Return (X, Y) of the center of cell containing provided text 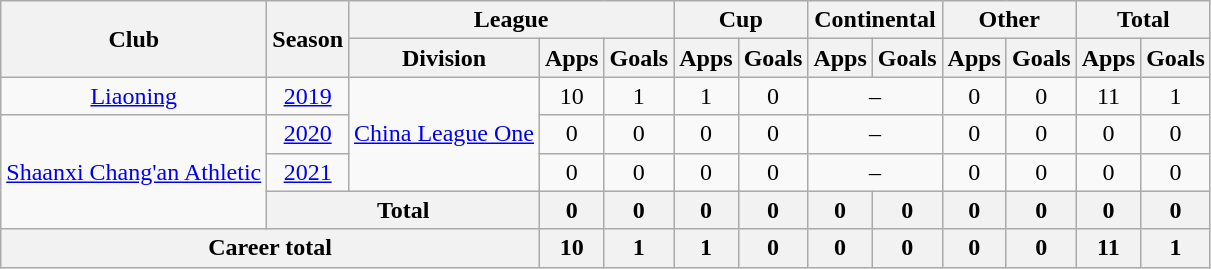
Cup (741, 20)
Continental (875, 20)
2021 (308, 172)
League (512, 20)
Season (308, 39)
Division (444, 58)
Liaoning (134, 96)
Club (134, 39)
2020 (308, 134)
Other (1009, 20)
2019 (308, 96)
Career total (270, 248)
Shaanxi Chang'an Athletic (134, 172)
China League One (444, 134)
